Determine the [x, y] coordinate at the center of the cell enclosing the given text.  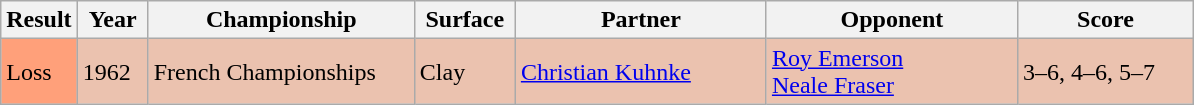
Loss [39, 72]
Clay [464, 72]
Year [112, 20]
Score [1105, 20]
Christian Kuhnke [640, 72]
Championship [281, 20]
Surface [464, 20]
French Championships [281, 72]
Partner [640, 20]
Result [39, 20]
Opponent [892, 20]
3–6, 4–6, 5–7 [1105, 72]
Roy Emerson Neale Fraser [892, 72]
1962 [112, 72]
